From the cell containing the given text, extract its center point as (x, y) coordinate. 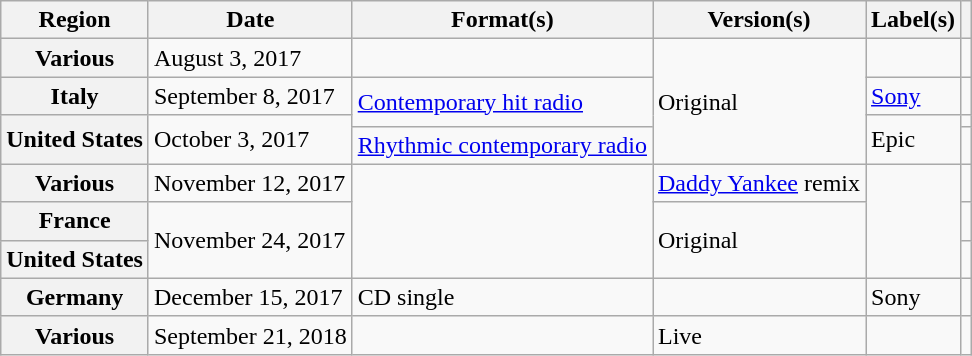
Live (758, 335)
December 15, 2017 (250, 297)
Germany (75, 297)
November 12, 2017 (250, 183)
September 21, 2018 (250, 335)
August 3, 2017 (250, 58)
Daddy Yankee remix (758, 183)
Rhythmic contemporary radio (502, 145)
November 24, 2017 (250, 240)
Contemporary hit radio (502, 102)
CD single (502, 297)
Version(s) (758, 20)
Label(s) (914, 20)
Date (250, 20)
Format(s) (502, 20)
Italy (75, 96)
Epic (914, 140)
October 3, 2017 (250, 140)
France (75, 221)
Region (75, 20)
September 8, 2017 (250, 96)
